Scan for the cell matching the given text and deliver its [X, Y] coordinate at center. 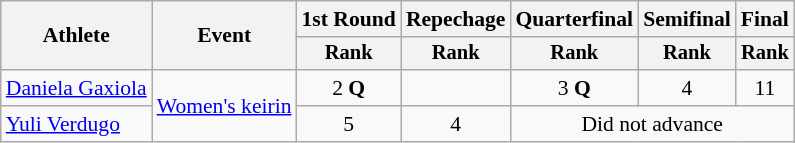
1st Round [349, 19]
5 [349, 124]
Final [765, 19]
2 Q [349, 88]
Event [224, 36]
Repechage [456, 19]
3 Q [574, 88]
Did not advance [652, 124]
Quarterfinal [574, 19]
Semifinal [687, 19]
11 [765, 88]
Daniela Gaxiola [76, 88]
Athlete [76, 36]
Women's keirin [224, 106]
Yuli Verdugo [76, 124]
